Output the (x, y) coordinate of the center of the cell containing the given text.  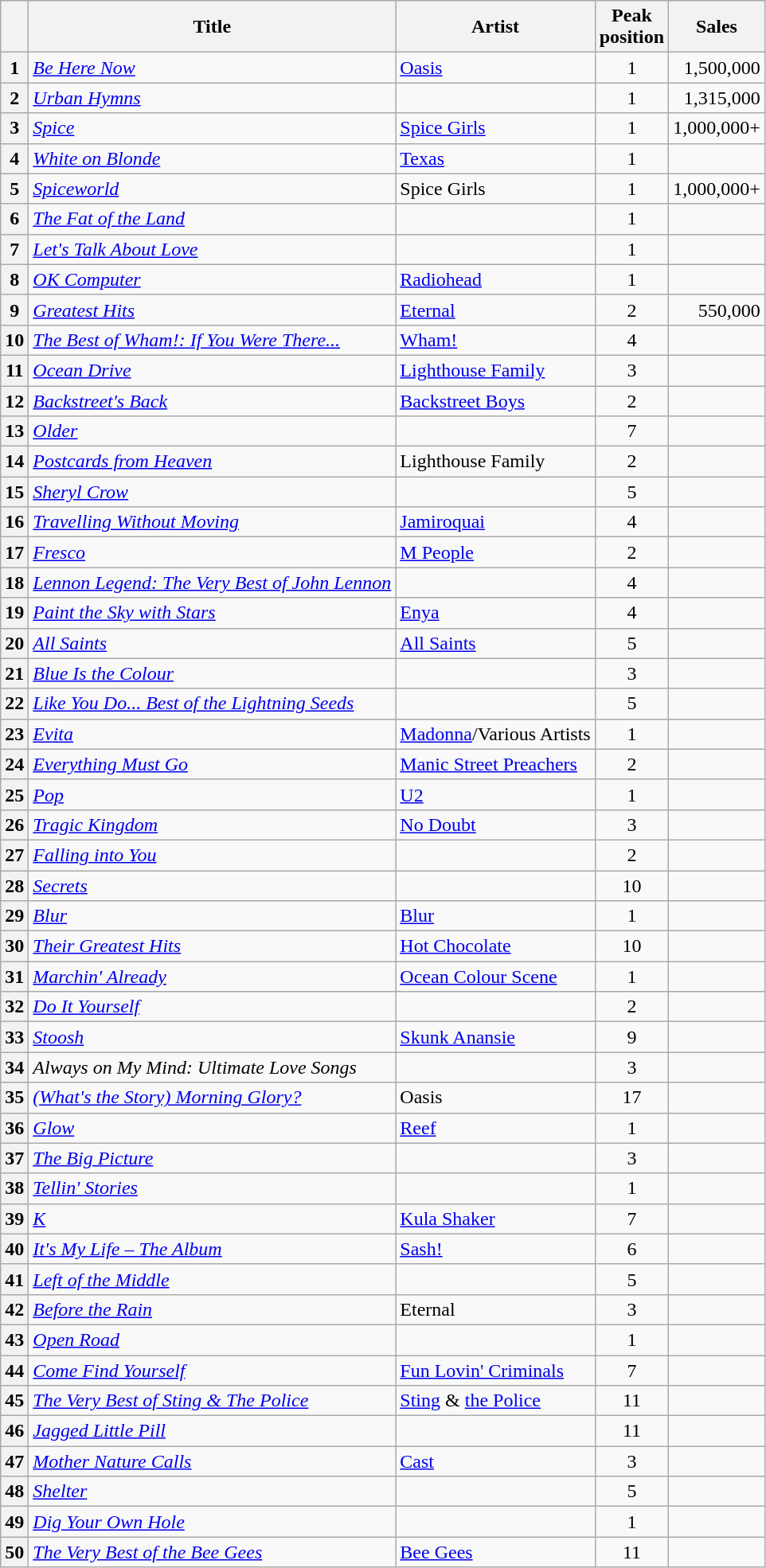
(What's the Story) Morning Glory? (212, 1098)
36 (14, 1128)
28 (14, 886)
49 (14, 1522)
1,315,000 (717, 98)
Glow (212, 1128)
13 (14, 431)
Radiohead (495, 279)
M People (495, 552)
Do It Yourself (212, 1007)
Come Find Yourself (212, 1370)
Be Here Now (212, 68)
Sting & the Police (495, 1401)
Always on My Mind: Ultimate Love Songs (212, 1067)
Artist (495, 27)
Kula Shaker (495, 1219)
24 (14, 764)
Ocean Drive (212, 370)
29 (14, 916)
The Fat of the Land (212, 219)
27 (14, 855)
Older (212, 431)
Jagged Little Pill (212, 1431)
39 (14, 1219)
Tellin' Stories (212, 1188)
30 (14, 946)
U2 (495, 794)
Falling into You (212, 855)
Let's Talk About Love (212, 249)
16 (14, 522)
Sales (717, 27)
Their Greatest Hits (212, 946)
46 (14, 1431)
25 (14, 794)
Everything Must Go (212, 764)
Stoosh (212, 1037)
Peakposition (631, 27)
Before the Rain (212, 1309)
44 (14, 1370)
Texas (495, 158)
Paint the Sky with Stars (212, 613)
The Very Best of the Bee Gees (212, 1552)
Backstreet Boys (495, 400)
1,500,000 (717, 68)
Marchin' Already (212, 977)
Sheryl Crow (212, 492)
Spiceworld (212, 189)
Postcards from Heaven (212, 462)
Title (212, 27)
37 (14, 1158)
Reef (495, 1128)
12 (14, 400)
Urban Hymns (212, 98)
It's My Life – The Album (212, 1249)
The Very Best of Sting & The Police (212, 1401)
32 (14, 1007)
Pop (212, 794)
Fun Lovin' Criminals (495, 1370)
Hot Chocolate (495, 946)
Mother Nature Calls (212, 1461)
50 (14, 1552)
35 (14, 1098)
Jamiroquai (495, 522)
White on Blonde (212, 158)
Skunk Anansie (495, 1037)
Dig Your Own Hole (212, 1522)
22 (14, 704)
Open Road (212, 1340)
Lennon Legend: The Very Best of John Lennon (212, 583)
33 (14, 1037)
42 (14, 1309)
8 (14, 279)
Madonna/Various Artists (495, 734)
20 (14, 643)
47 (14, 1461)
The Best of Wham!: If You Were There... (212, 340)
Travelling Without Moving (212, 522)
Like You Do... Best of the Lightning Seeds (212, 704)
34 (14, 1067)
15 (14, 492)
No Doubt (495, 825)
Enya (495, 613)
Secrets (212, 886)
41 (14, 1279)
Bee Gees (495, 1552)
OK Computer (212, 279)
14 (14, 462)
Evita (212, 734)
40 (14, 1249)
Tragic Kingdom (212, 825)
Cast (495, 1461)
43 (14, 1340)
K (212, 1219)
Ocean Colour Scene (495, 977)
Spice (212, 128)
48 (14, 1492)
The Big Picture (212, 1158)
38 (14, 1188)
550,000 (717, 310)
23 (14, 734)
Fresco (212, 552)
45 (14, 1401)
19 (14, 613)
21 (14, 673)
Shelter (212, 1492)
Backstreet's Back (212, 400)
26 (14, 825)
Greatest Hits (212, 310)
Manic Street Preachers (495, 764)
Blue Is the Colour (212, 673)
31 (14, 977)
18 (14, 583)
Wham! (495, 340)
Left of the Middle (212, 1279)
Sash! (495, 1249)
